Extract the (x, y) coordinate from the center of the cell holding the provided text.  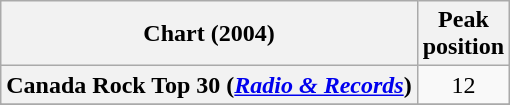
Peakposition (463, 34)
Canada Rock Top 30 (Radio & Records) (209, 85)
12 (463, 85)
Chart (2004) (209, 34)
